For the text-containing cell, return its midpoint in [X, Y] coordinate format. 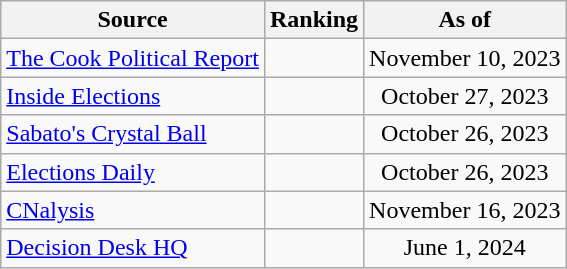
Elections Daily [133, 172]
November 16, 2023 [465, 210]
June 1, 2024 [465, 248]
Source [133, 20]
Ranking [314, 20]
October 27, 2023 [465, 96]
Sabato's Crystal Ball [133, 134]
Decision Desk HQ [133, 248]
November 10, 2023 [465, 58]
As of [465, 20]
The Cook Political Report [133, 58]
CNalysis [133, 210]
Inside Elections [133, 96]
